Pinpoint the cell where the given text exists, returning its (x, y) midpoint coordinate. 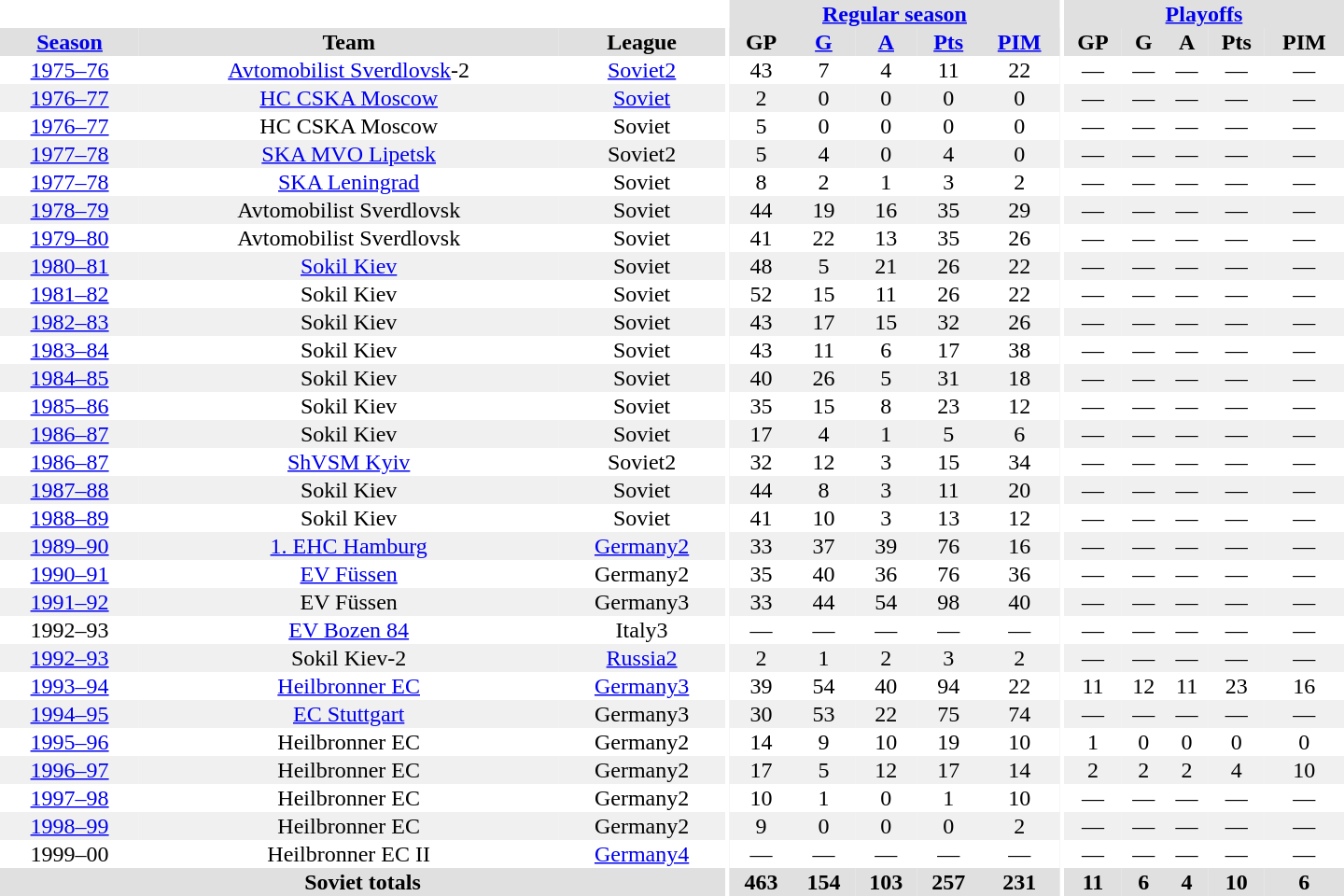
1985–86 (69, 406)
1994–95 (69, 714)
231 (1019, 882)
1989–90 (69, 546)
75 (948, 714)
463 (762, 882)
74 (1019, 714)
Germany4 (642, 854)
7 (823, 70)
53 (823, 714)
Russia2 (642, 658)
48 (762, 266)
257 (948, 882)
38 (1019, 350)
1998–99 (69, 826)
EC Stuttgart (349, 714)
ShVSM Kyiv (349, 462)
1999–00 (69, 854)
1993–94 (69, 686)
1979–80 (69, 238)
1978–79 (69, 210)
EV Bozen 84 (349, 630)
1990–91 (69, 574)
1987–88 (69, 490)
103 (887, 882)
1. EHC Hamburg (349, 546)
Team (349, 42)
1997–98 (69, 798)
1984–85 (69, 378)
1995–96 (69, 742)
1988–89 (69, 518)
League (642, 42)
154 (823, 882)
94 (948, 686)
Playoffs (1204, 14)
30 (762, 714)
21 (887, 266)
20 (1019, 490)
1981–82 (69, 294)
1983–84 (69, 350)
1982–83 (69, 322)
52 (762, 294)
Italy3 (642, 630)
1975–76 (69, 70)
SKA Leningrad (349, 182)
1991–92 (69, 602)
18 (1019, 378)
Soviet totals (362, 882)
Avtomobilist Sverdlovsk-2 (349, 70)
34 (1019, 462)
Sokil Kiev-2 (349, 658)
1980–81 (69, 266)
1996–97 (69, 770)
31 (948, 378)
SKA MVO Lipetsk (349, 154)
29 (1019, 210)
Heilbronner EC II (349, 854)
Regular season (894, 14)
98 (948, 602)
Season (69, 42)
37 (823, 546)
